From the cell containing the given text, extract its center point as [X, Y] coordinate. 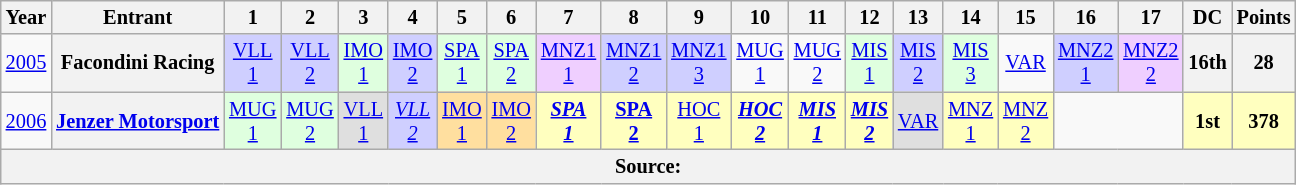
12 [870, 17]
14 [970, 17]
11 [818, 17]
Points [1264, 17]
1 [252, 17]
2006 [26, 121]
Entrant [138, 17]
2005 [26, 63]
MNZ13 [698, 63]
MNZ1 [970, 121]
15 [1026, 17]
378 [1264, 121]
Year [26, 17]
MNZ12 [634, 63]
28 [1264, 63]
13 [918, 17]
3 [364, 17]
MNZ21 [1086, 63]
HOC2 [760, 121]
Source: [648, 166]
MNZ22 [1150, 63]
7 [568, 17]
Facondini Racing [138, 63]
1st [1207, 121]
Jenzer Motorsport [138, 121]
8 [634, 17]
2 [310, 17]
MIS3 [970, 63]
10 [760, 17]
17 [1150, 17]
16 [1086, 17]
16th [1207, 63]
MNZ2 [1026, 121]
9 [698, 17]
5 [462, 17]
4 [412, 17]
6 [512, 17]
MNZ11 [568, 63]
HOC1 [698, 121]
DC [1207, 17]
